Determine the (x, y) coordinate at the center of the cell enclosing the given text.  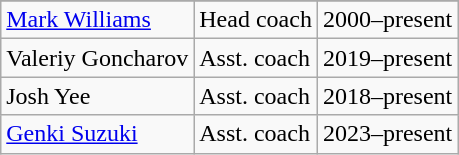
2019–present (387, 58)
Genki Suzuki (98, 134)
Mark Williams (98, 20)
2000–present (387, 20)
Head coach (256, 20)
Valeriy Goncharov (98, 58)
Josh Yee (98, 96)
2018–present (387, 96)
2023–present (387, 134)
